Detect which cell encompasses the target text, then output its [X, Y] center coordinate. 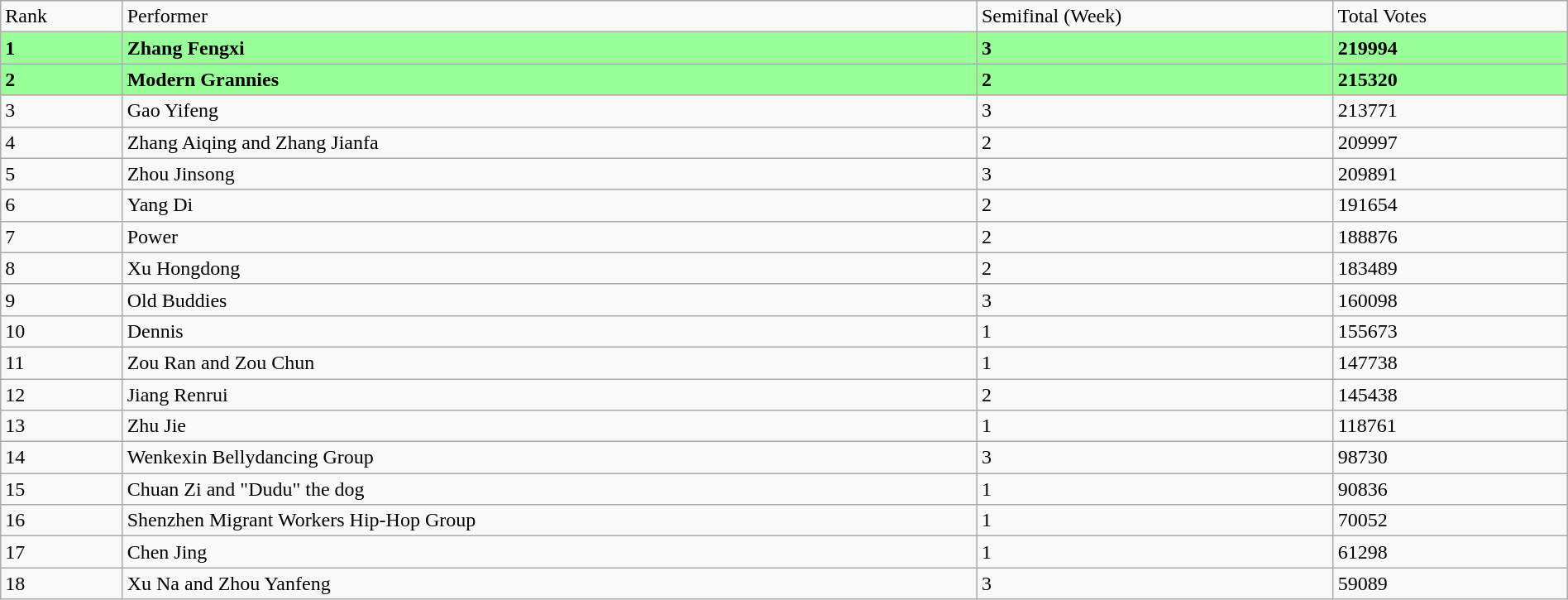
209997 [1451, 142]
Performer [549, 17]
Chen Jing [549, 552]
145438 [1451, 395]
Shenzhen Migrant Workers Hip-Hop Group [549, 521]
Power [549, 237]
10 [61, 331]
9 [61, 300]
15 [61, 489]
Gao Yifeng [549, 111]
Modern Grannies [549, 79]
Total Votes [1451, 17]
Dennis [549, 331]
Semifinal (Week) [1154, 17]
Zhou Jinsong [549, 174]
8 [61, 268]
13 [61, 426]
98730 [1451, 458]
155673 [1451, 331]
Xu Hongdong [549, 268]
Zhu Jie [549, 426]
209891 [1451, 174]
Rank [61, 17]
16 [61, 521]
219994 [1451, 48]
12 [61, 395]
Wenkexin Bellydancing Group [549, 458]
4 [61, 142]
5 [61, 174]
183489 [1451, 268]
Zhang Fengxi [549, 48]
191654 [1451, 205]
Old Buddies [549, 300]
213771 [1451, 111]
61298 [1451, 552]
215320 [1451, 79]
147738 [1451, 362]
118761 [1451, 426]
18 [61, 583]
Zhang Aiqing and Zhang Jianfa [549, 142]
Zou Ran and Zou Chun [549, 362]
14 [61, 458]
160098 [1451, 300]
Xu Na and Zhou Yanfeng [549, 583]
90836 [1451, 489]
6 [61, 205]
Chuan Zi and "Dudu" the dog [549, 489]
70052 [1451, 521]
17 [61, 552]
Jiang Renrui [549, 395]
59089 [1451, 583]
11 [61, 362]
Yang Di [549, 205]
7 [61, 237]
188876 [1451, 237]
